Provide the (x, y) coordinate of the cell's center where the given text is located.  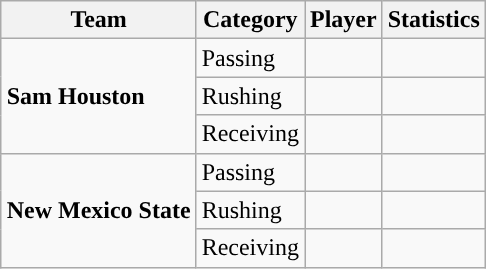
Player (343, 20)
Team (98, 20)
New Mexico State (98, 210)
Sam Houston (98, 96)
Statistics (434, 20)
Category (250, 20)
